Return [x, y] of the center of cell containing provided text 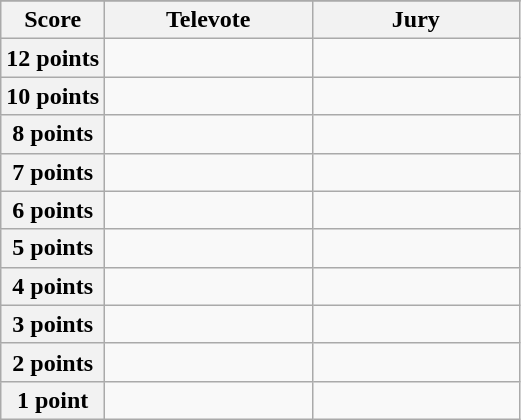
7 points [53, 172]
3 points [53, 324]
Score [53, 20]
1 point [53, 400]
12 points [53, 58]
8 points [53, 134]
10 points [53, 96]
2 points [53, 362]
Jury [416, 20]
Televote [209, 20]
4 points [53, 286]
6 points [53, 210]
5 points [53, 248]
